Identify which cell holds the provided text, then report its (x, y) central coordinate. 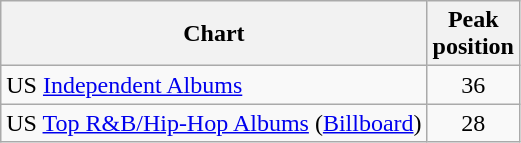
36 (473, 85)
Peakposition (473, 34)
US Independent Albums (214, 85)
28 (473, 123)
US Top R&B/Hip-Hop Albums (Billboard) (214, 123)
Chart (214, 34)
